For the text-containing cell, return its midpoint in [X, Y] coordinate format. 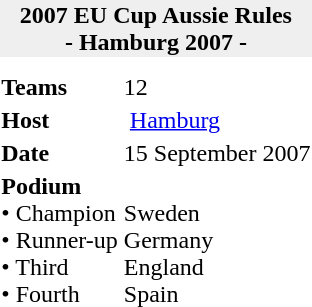
15 September 2007 [217, 153]
12 [217, 87]
2007 EU Cup Aussie Rules- Hamburg 2007 - [156, 28]
Hamburg [217, 120]
Host [60, 120]
Teams [60, 87]
Date [60, 153]
